Return [x, y] of the center of cell containing provided text 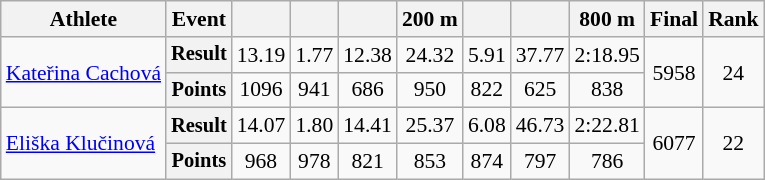
978 [314, 162]
950 [430, 90]
822 [487, 90]
24 [734, 72]
5958 [674, 72]
6.08 [487, 126]
200 m [430, 19]
1.77 [314, 55]
1096 [262, 90]
Eliška Klučinová [84, 144]
22 [734, 144]
2:22.81 [606, 126]
686 [368, 90]
14.41 [368, 126]
853 [430, 162]
Kateřina Cachová [84, 72]
Rank [734, 19]
14.07 [262, 126]
37.77 [540, 55]
Athlete [84, 19]
800 m [606, 19]
821 [368, 162]
838 [606, 90]
Final [674, 19]
968 [262, 162]
1.80 [314, 126]
797 [540, 162]
874 [487, 162]
941 [314, 90]
12.38 [368, 55]
Event [199, 19]
24.32 [430, 55]
786 [606, 162]
13.19 [262, 55]
46.73 [540, 126]
5.91 [487, 55]
6077 [674, 144]
25.37 [430, 126]
625 [540, 90]
2:18.95 [606, 55]
